Return the (X, Y) coordinate for the center point of the cell that contains the specified text.  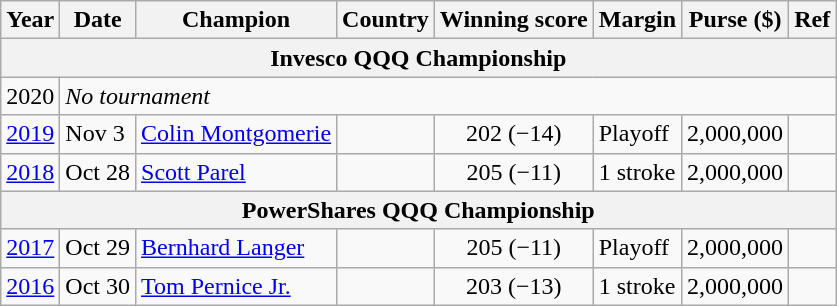
Oct 28 (98, 172)
Purse ($) (736, 20)
2018 (30, 172)
Country (386, 20)
202 (−14) (514, 134)
Champion (236, 20)
Margin (637, 20)
203 (−13) (514, 286)
Tom Pernice Jr. (236, 286)
Oct 29 (98, 248)
Invesco QQQ Championship (418, 58)
Year (30, 20)
Ref (812, 20)
Bernhard Langer (236, 248)
Colin Montgomerie (236, 134)
Nov 3 (98, 134)
Scott Parel (236, 172)
2016 (30, 286)
Date (98, 20)
2020 (30, 96)
PowerShares QQQ Championship (418, 210)
No tournament (448, 96)
Oct 30 (98, 286)
2019 (30, 134)
2017 (30, 248)
Winning score (514, 20)
